Scan for the cell matching the given text and deliver its (X, Y) coordinate at center. 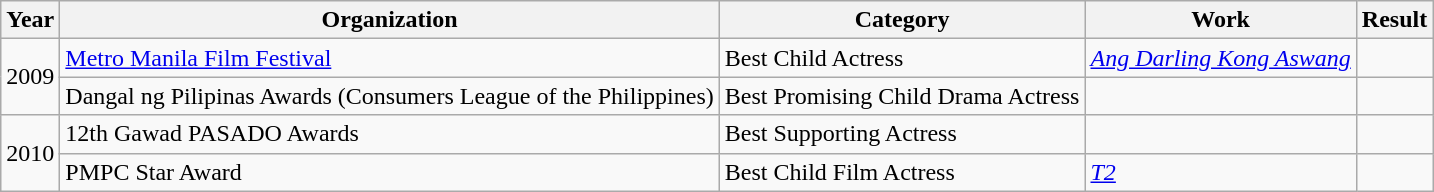
2009 (30, 77)
Best Child Film Actress (902, 172)
Organization (390, 20)
Best Child Actress (902, 58)
Result (1394, 20)
PMPC Star Award (390, 172)
Best Promising Child Drama Actress (902, 96)
Dangal ng Pilipinas Awards (Consumers League of the Philippines) (390, 96)
Ang Darling Kong Aswang (1220, 58)
Work (1220, 20)
12th Gawad PASADO Awards (390, 134)
T2 (1220, 172)
Category (902, 20)
Best Supporting Actress (902, 134)
2010 (30, 153)
Year (30, 20)
Metro Manila Film Festival (390, 58)
